Find where the given text appears and provide that cell's center as (X, Y) coordinate. 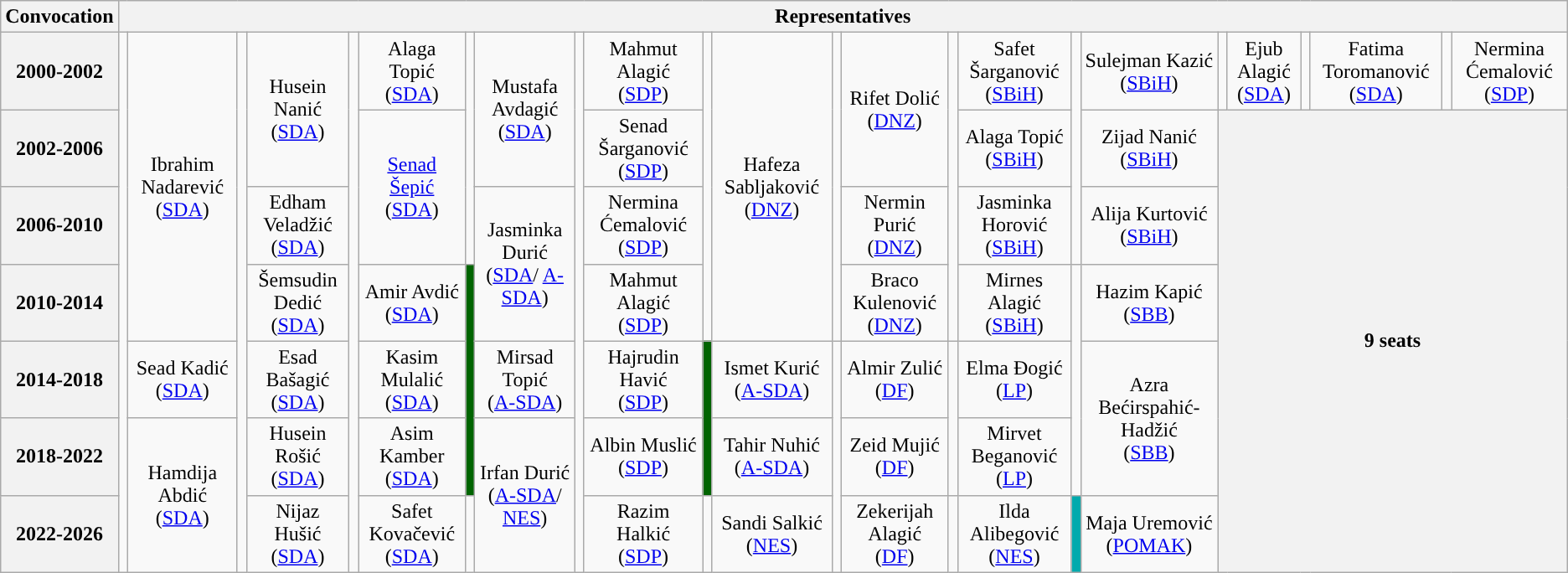
Husein Nanić(SDA) (297, 110)
Zekerijah Alagić(DF) (895, 534)
Alaga Topić(SDA) (412, 71)
Ibrahim Nadarević(SDA) (183, 187)
Nermin Purić(DNZ) (895, 225)
Šemsudin Dedić(SDA) (297, 302)
Safet Šarganović(SBiH) (1014, 71)
Representatives (843, 17)
2018-2022 (59, 457)
Hazim Kapić(SBB) (1149, 302)
Sulejman Kazić(SBiH) (1149, 71)
Jasminka Horović(SBiH) (1014, 225)
Albin Muslić(SDP) (643, 457)
Alija Kurtović(SBiH) (1149, 225)
Safet Kovačević(SDA) (412, 534)
Zeid Mujić(DF) (895, 457)
Alaga Topić(SBiH) (1014, 148)
Edham Veladžić(SDA) (297, 225)
Nijaz Hušić(SDA) (297, 534)
Maja Uremović(POMAK) (1149, 534)
Sandi Salkić(NES) (772, 534)
9 seats (1392, 341)
Senad Šarganović(SDP) (643, 148)
Ilda Alibegović(NES) (1014, 534)
Azra Bećirspahić-Hadžić(SBB) (1149, 418)
Elma Đogić(LP) (1014, 379)
Tahir Nuhić(A-SDA) (772, 457)
Mustafa Avdagić(SDA) (525, 110)
Ismet Kurić(A-SDA) (772, 379)
Hafeza Sabljaković(DNZ) (772, 187)
2022-2026 (59, 534)
Fatima Toromanović(SDA) (1376, 71)
2010-2014 (59, 302)
Mirvet Beganović(LP) (1014, 457)
Hajrudin Havić(SDP) (643, 379)
Sead Kadić(SDA) (183, 379)
Convocation (59, 17)
Senad Šepić(SDA) (412, 187)
2006-2010 (59, 225)
2002-2006 (59, 148)
Irfan Durić(A-SDA/NES) (525, 495)
Amir Avdić(SDA) (412, 302)
Asim Kamber(SDA) (412, 457)
Zijad Nanić(SBiH) (1149, 148)
Mirsad Topić(A-SDA) (525, 379)
Husein Rošić(SDA) (297, 457)
Esad Bašagić(SDA) (297, 379)
Mirnes Alagić(SBiH) (1014, 302)
Rifet Dolić(DNZ) (895, 110)
Razim Halkić(SDP) (643, 534)
2014-2018 (59, 379)
Hamdija Abdić(SDA) (183, 495)
Kasim Mulalić(SDA) (412, 379)
Jasminka Durić(SDA/ A-SDA) (525, 264)
Ejub Alagić(SDA) (1264, 71)
Almir Zulić(DF) (895, 379)
2000-2002 (59, 71)
Braco Kulenović(DNZ) (895, 302)
